Identify which cell holds the provided text, then report its [x, y] central coordinate. 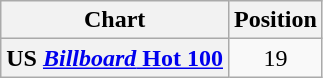
Position [276, 20]
Chart [115, 20]
19 [276, 58]
US Billboard Hot 100 [115, 58]
